Determine the [X, Y] coordinate at the center of the cell enclosing the given text.  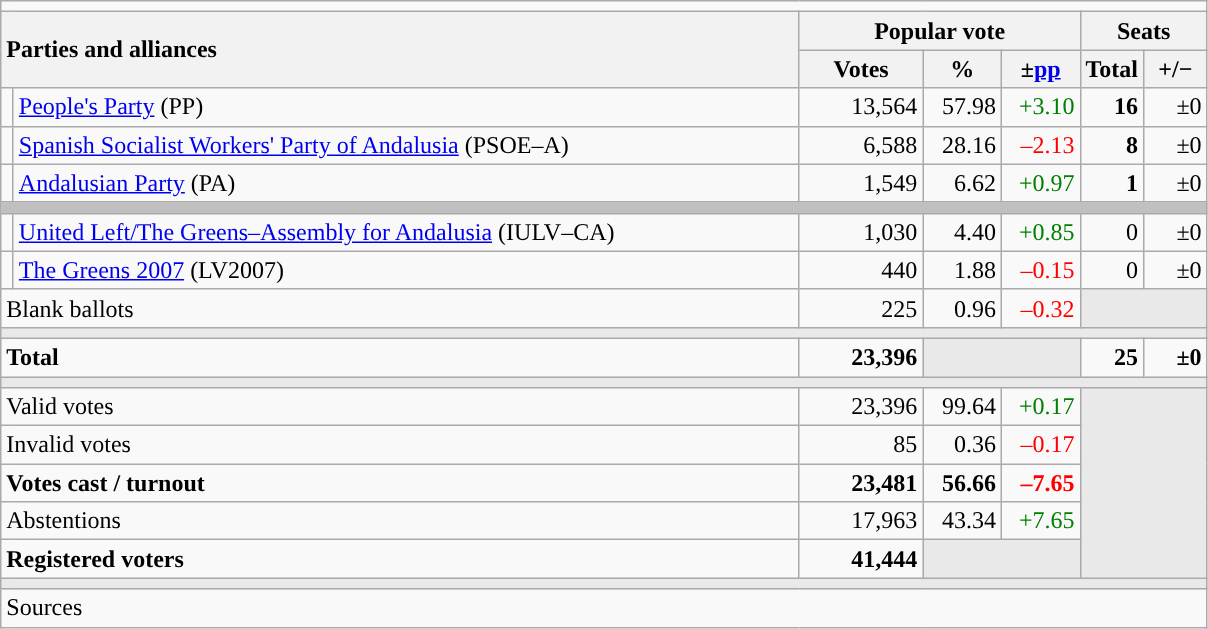
Blank ballots [400, 308]
8 [1112, 145]
Sources [604, 608]
Parties and alliances [400, 50]
4.40 [962, 232]
+0.17 [1040, 407]
–2.13 [1040, 145]
Seats [1144, 31]
Votes [861, 69]
+0.85 [1040, 232]
–0.32 [1040, 308]
Abstentions [400, 521]
25 [1112, 357]
16 [1112, 107]
0.96 [962, 308]
28.16 [962, 145]
–0.17 [1040, 445]
1,549 [861, 183]
Andalusian Party (PA) [406, 183]
1 [1112, 183]
Invalid votes [400, 445]
23,481 [861, 483]
The Greens 2007 (LV2007) [406, 270]
41,444 [861, 559]
43.34 [962, 521]
1.88 [962, 270]
99.64 [962, 407]
Registered voters [400, 559]
+0.97 [1040, 183]
+/− [1176, 69]
–7.65 [1040, 483]
Votes cast / turnout [400, 483]
440 [861, 270]
56.66 [962, 483]
85 [861, 445]
6,588 [861, 145]
13,564 [861, 107]
Popular vote [940, 31]
Valid votes [400, 407]
+3.10 [1040, 107]
Spanish Socialist Workers' Party of Andalusia (PSOE–A) [406, 145]
% [962, 69]
17,963 [861, 521]
0.36 [962, 445]
6.62 [962, 183]
United Left/The Greens–Assembly for Andalusia (IULV–CA) [406, 232]
People's Party (PP) [406, 107]
±pp [1040, 69]
225 [861, 308]
57.98 [962, 107]
+7.65 [1040, 521]
–0.15 [1040, 270]
1,030 [861, 232]
